Provide the [x, y] coordinate of the cell's center where the given text is located.  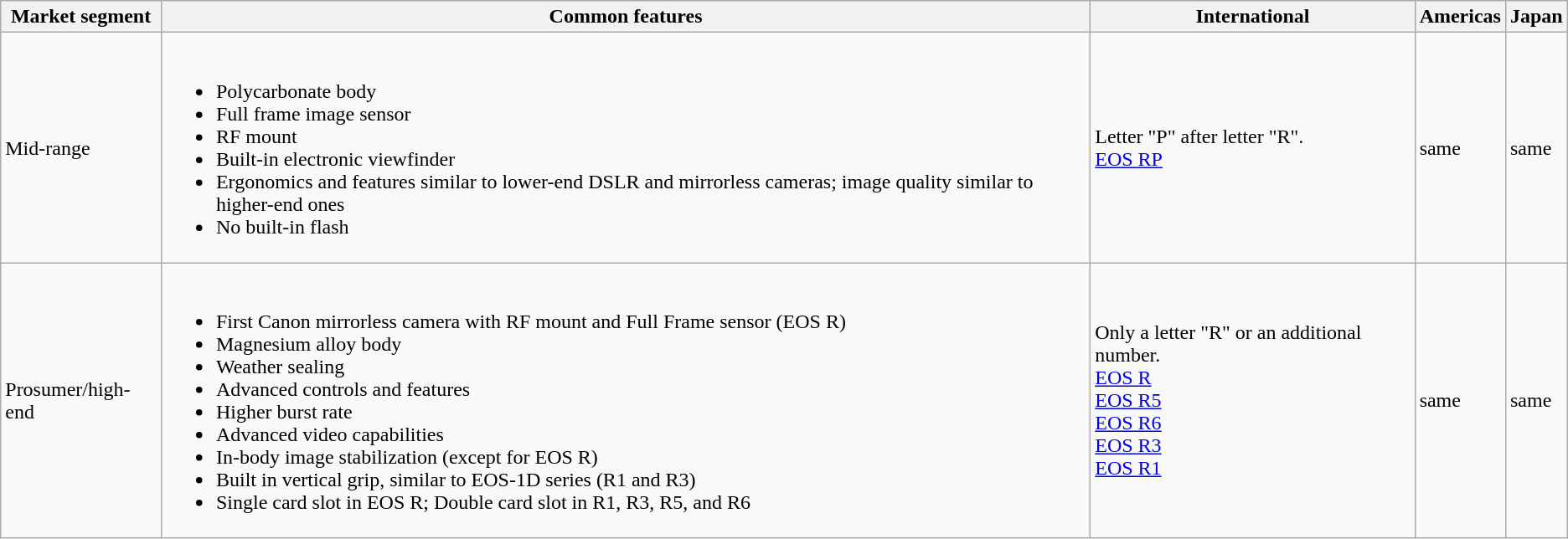
Mid-range [81, 147]
Only a letter "R" or an additional number.EOS REOS R5EOS R6EOS R3EOS R1 [1253, 400]
Americas [1460, 17]
International [1253, 17]
Japan [1536, 17]
Prosumer/high-end [81, 400]
Letter "P" after letter "R".EOS RP [1253, 147]
Common features [625, 17]
Market segment [81, 17]
